Provide the [x, y] coordinate of the cell's center where the given text is located.  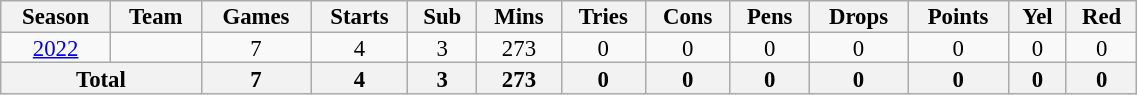
Tries [603, 16]
Red [1101, 16]
Pens [770, 16]
Points [958, 16]
Starts [360, 16]
Total [101, 78]
Sub [442, 16]
Games [256, 16]
Season [56, 16]
2022 [56, 48]
Yel [1037, 16]
Cons [688, 16]
Drops [858, 16]
Mins [520, 16]
Team [156, 16]
